Extract the (x, y) coordinate from the center of the cell holding the provided text.  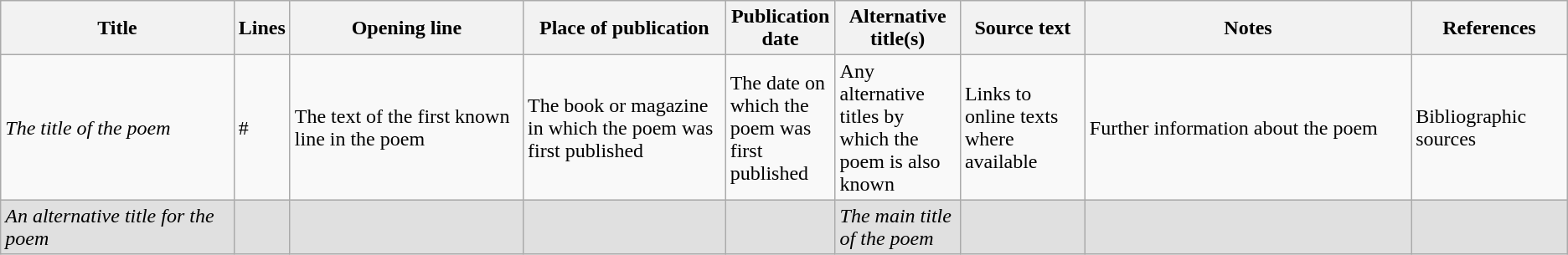
# (261, 127)
References (1489, 28)
Opening line (406, 28)
Alternative title(s) (898, 28)
The date on which the poem was first published (781, 127)
Publication date (781, 28)
Place of publication (625, 28)
Any alternative titles by which the poem is also known (898, 127)
Lines (261, 28)
Links to online texts where available (1022, 127)
The book or magazine in which the poem was first published (625, 127)
Further information about the poem (1248, 127)
Source text (1022, 28)
The main title of the poem (898, 227)
Notes (1248, 28)
An alternative title for the poem (117, 227)
Title (117, 28)
The title of the poem (117, 127)
Bibliographic sources (1489, 127)
The text of the first known line in the poem (406, 127)
